Scan for the cell matching the given text and deliver its [X, Y] coordinate at center. 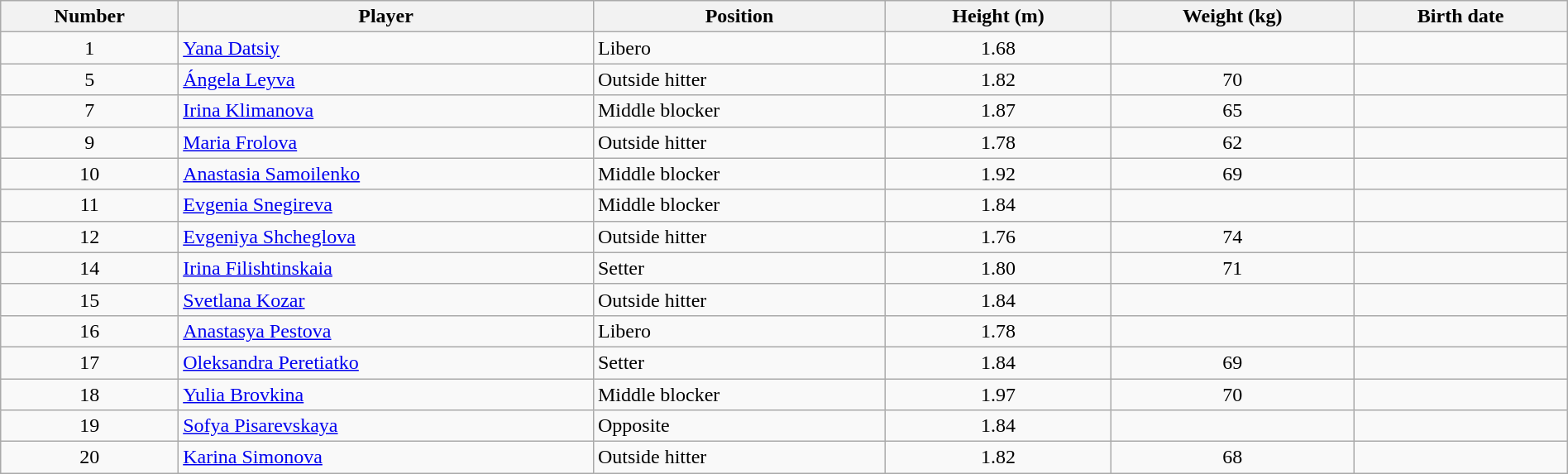
1.68 [999, 48]
7 [89, 111]
Player [386, 17]
Position [739, 17]
11 [89, 205]
Birth date [1460, 17]
74 [1232, 237]
Irina Filishtinskaia [386, 268]
Yulia Brovkina [386, 395]
Sofya Pisarevskaya [386, 426]
1.92 [999, 174]
1 [89, 48]
16 [89, 331]
Weight (kg) [1232, 17]
1.76 [999, 237]
1.97 [999, 395]
Yana Datsiy [386, 48]
71 [1232, 268]
Svetlana Kozar [386, 299]
9 [89, 142]
18 [89, 395]
Karina Simonova [386, 457]
12 [89, 237]
20 [89, 457]
1.80 [999, 268]
17 [89, 362]
Irina Klimanova [386, 111]
Opposite [739, 426]
19 [89, 426]
Evgeniya Shcheglova [386, 237]
Evgenia Snegireva [386, 205]
15 [89, 299]
Oleksandra Peretiatko [386, 362]
65 [1232, 111]
Anastasia Samoilenko [386, 174]
Number [89, 17]
14 [89, 268]
Height (m) [999, 17]
68 [1232, 457]
1.87 [999, 111]
Maria Frolova [386, 142]
10 [89, 174]
5 [89, 79]
Anastasya Pestova [386, 331]
62 [1232, 142]
Ángela Leyva [386, 79]
